From the cell containing the given text, extract its center point as (x, y) coordinate. 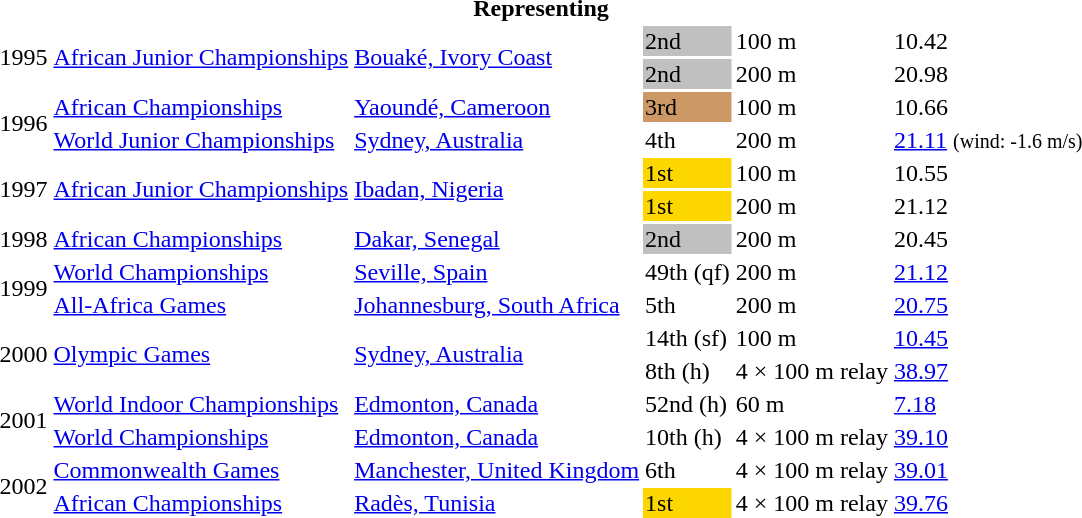
Bouaké, Ivory Coast (497, 58)
5th (688, 305)
Manchester, United Kingdom (497, 470)
World Junior Championships (201, 140)
14th (sf) (688, 338)
Dakar, Senegal (497, 239)
World Indoor Championships (201, 404)
Yaoundé, Cameroon (497, 107)
6th (688, 470)
52nd (h) (688, 404)
All-Africa Games (201, 305)
Commonwealth Games (201, 470)
Seville, Spain (497, 272)
4th (688, 140)
60 m (812, 404)
Radès, Tunisia (497, 503)
10th (h) (688, 437)
Ibadan, Nigeria (497, 190)
Johannesburg, South Africa (497, 305)
3rd (688, 107)
8th (h) (688, 371)
Olympic Games (201, 354)
49th (qf) (688, 272)
